Capture the cell that displays the provided text and extract its [x, y] central coordinate. 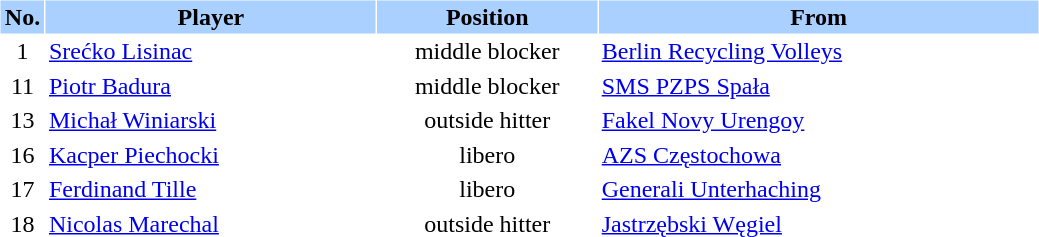
Piotr Badura [211, 86]
Fakel Novy Urengoy [819, 120]
Srećko Lisinac [211, 52]
Ferdinand Tille [211, 190]
11 [22, 86]
Generali Unterhaching [819, 190]
Michał Winiarski [211, 120]
17 [22, 190]
16 [22, 154]
Berlin Recycling Volleys [819, 52]
13 [22, 120]
1 [22, 52]
No. [22, 16]
outside hitter [487, 120]
Player [211, 16]
SMS PZPS Spała [819, 86]
AZS Częstochowa [819, 154]
Kacper Piechocki [211, 154]
Position [487, 16]
From [819, 16]
